Provide the [x, y] coordinate of the cell's center where the given text is located.  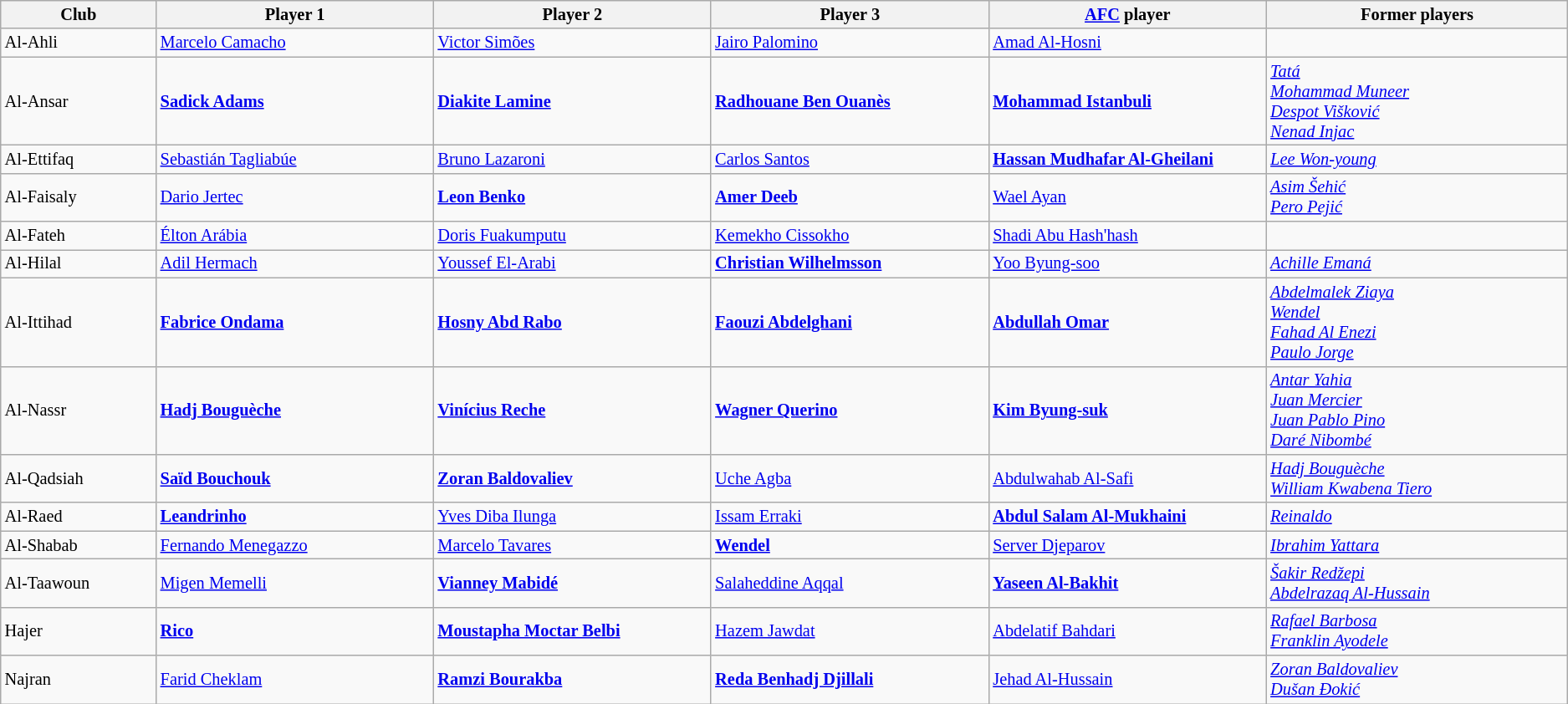
Abdulwahab Al-Safi [1127, 478]
Carlos Santos [850, 159]
Al-Shabab [79, 545]
Amer Deeb [850, 197]
Fernando Menegazzo [295, 545]
Saïd Bouchouk [295, 478]
Al-Ittihad [79, 322]
Wendel [850, 545]
Al-Ahli [79, 43]
Amad Al-Hosni [1127, 43]
Dario Jertec [295, 197]
Abdelmalek Ziaya Wendel Fahad Al Enezi Paulo Jorge [1417, 322]
Yaseen Al-Bakhit [1127, 583]
AFC player [1127, 14]
Faouzi Abdelghani [850, 322]
Hajer [79, 631]
Yves Diba Ilunga [573, 517]
Al-Qadsiah [79, 478]
Rico [295, 631]
Hadj Bouguèche [295, 411]
Player 1 [295, 14]
Diakite Lamine [573, 101]
Migen Memelli [295, 583]
Al-Nassr [79, 411]
Ramzi Bourakba [573, 680]
Leon Benko [573, 197]
Jehad Al-Hussain [1127, 680]
Hazem Jawdat [850, 631]
Jairo Palomino [850, 43]
Reinaldo [1417, 517]
Najran [79, 680]
Christian Wilhelmsson [850, 263]
Reda Benhadj Djillali [850, 680]
Vianney Mabidé [573, 583]
Marcelo Tavares [573, 545]
Zoran Baldovaliev [573, 478]
Shadi Abu Hash'hash [1127, 236]
Doris Fuakumputu [573, 236]
Farid Cheklam [295, 680]
Hadj Bouguèche William Kwabena Tiero [1417, 478]
Sebastián Tagliabúe [295, 159]
Al-Taawoun [79, 583]
Ibrahim Yattara [1417, 545]
Victor Simões [573, 43]
Al-Faisaly [79, 197]
Antar Yahia Juan Mercier Juan Pablo Pino Daré Nibombé [1417, 411]
Salaheddine Aqqal [850, 583]
Lee Won-young [1417, 159]
Radhouane Ben Ouanès [850, 101]
Server Djeparov [1127, 545]
Club [79, 14]
Kim Byung-suk [1127, 411]
Wael Ayan [1127, 197]
Abdullah Omar [1127, 322]
Hassan Mudhafar Al-Gheilani [1127, 159]
Šakir Redžepi Abdelrazaq Al-Hussain [1417, 583]
Uche Agba [850, 478]
Abdelatif Bahdari [1127, 631]
Al-Ansar [79, 101]
Vinícius Reche [573, 411]
Hosny Abd Rabo [573, 322]
Kemekho Cissokho [850, 236]
Adil Hermach [295, 263]
Achille Emaná [1417, 263]
Marcelo Camacho [295, 43]
Al-Fateh [79, 236]
Wagner Querino [850, 411]
Moustapha Moctar Belbi [573, 631]
Rafael Barbosa Franklin Ayodele [1417, 631]
Al-Raed [79, 517]
Fabrice Ondama [295, 322]
Al-Ettifaq [79, 159]
Zoran Baldovaliev Dušan Đokić [1417, 680]
Abdul Salam Al-Mukhaini [1127, 517]
Asim Šehić Pero Pejić [1417, 197]
Former players [1417, 14]
Player 2 [573, 14]
Tatá Mohammad Muneer Despot Višković Nenad Injac [1417, 101]
Élton Arábia [295, 236]
Issam Erraki [850, 517]
Yoo Byung-soo [1127, 263]
Al-Hilal [79, 263]
Leandrinho [295, 517]
Youssef El-Arabi [573, 263]
Player 3 [850, 14]
Sadick Adams [295, 101]
Bruno Lazaroni [573, 159]
Mohammad Istanbuli [1127, 101]
